Identify which cell holds the provided text, then report its [x, y] central coordinate. 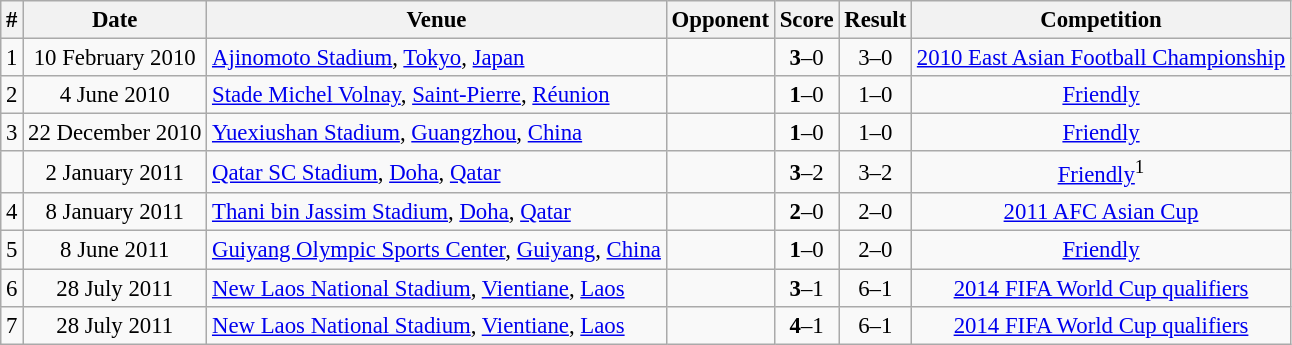
1 [12, 58]
10 February 2010 [115, 58]
2010 East Asian Football Championship [1102, 58]
Guiyang Olympic Sports Center, Guiyang, China [437, 250]
Stade Michel Volnay, Saint-Pierre, Réunion [437, 95]
Result [876, 20]
Qatar SC Stadium, Doha, Qatar [437, 172]
Yuexiushan Stadium, Guangzhou, China [437, 133]
6 [12, 288]
8 January 2011 [115, 213]
Thani bin Jassim Stadium, Doha, Qatar [437, 213]
2 January 2011 [115, 172]
Competition [1102, 20]
3–1 [806, 288]
Score [806, 20]
Ajinomoto Stadium, Tokyo, Japan [437, 58]
# [12, 20]
4–1 [806, 325]
4 [12, 213]
7 [12, 325]
Venue [437, 20]
2011 AFC Asian Cup [1102, 213]
2 [12, 95]
8 June 2011 [115, 250]
Opponent [720, 20]
22 December 2010 [115, 133]
Friendly1 [1102, 172]
Date [115, 20]
5 [12, 250]
4 June 2010 [115, 95]
3 [12, 133]
